Find where the given text appears and provide that cell's center as (x, y) coordinate. 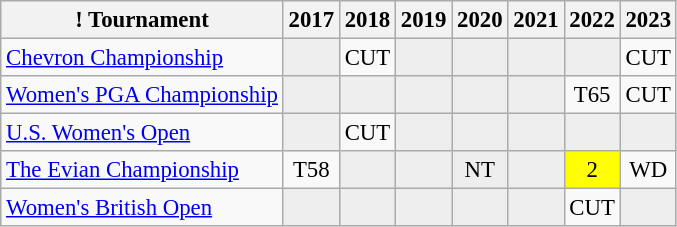
WD (648, 170)
2017 (311, 20)
2022 (592, 20)
2019 (424, 20)
U.S. Women's Open (142, 133)
T58 (311, 170)
NT (480, 170)
! Tournament (142, 20)
2018 (367, 20)
Women's British Open (142, 208)
T65 (592, 95)
The Evian Championship (142, 170)
Women's PGA Championship (142, 95)
2021 (536, 20)
2 (592, 170)
2020 (480, 20)
Chevron Championship (142, 58)
2023 (648, 20)
